Locate the cell with the specified text and output its (X, Y) center coordinate. 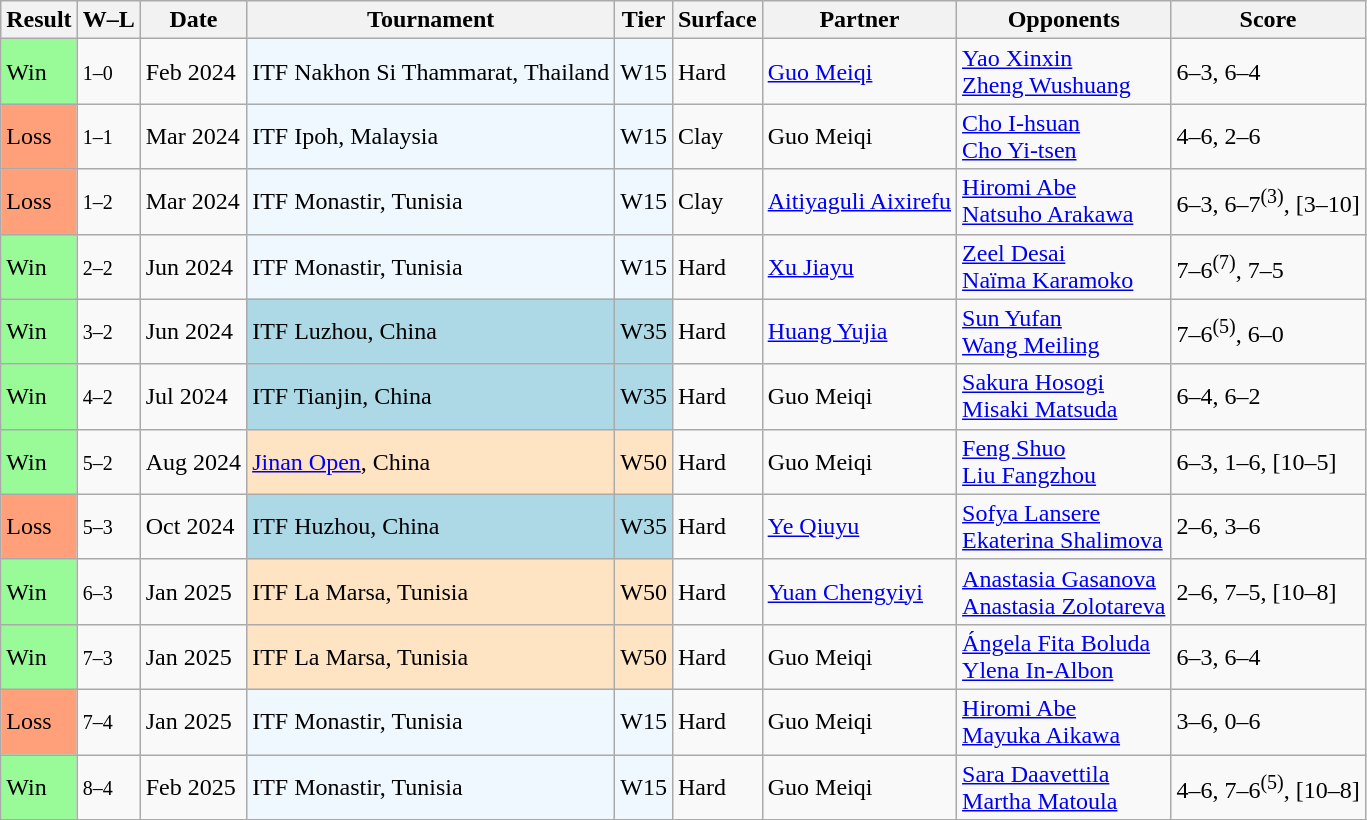
Tournament (431, 20)
5–3 (108, 526)
Result (39, 20)
Opponents (1064, 20)
Anastasia Gasanova Anastasia Zolotareva (1064, 592)
Huang Yujia (859, 332)
1–1 (108, 136)
Score (1268, 20)
7–4 (108, 722)
Date (193, 20)
3–2 (108, 332)
ITF Nakhon Si Thammarat, Thailand (431, 72)
Zeel Desai Naïma Karamoko (1064, 266)
Partner (859, 20)
W–L (108, 20)
Jul 2024 (193, 396)
ITF Huzhou, China (431, 526)
Sara Daavettila Martha Matoula (1064, 786)
2–6, 7–5, [10–8] (1268, 592)
2–2 (108, 266)
7–6(7), 7–5 (1268, 266)
Feng Shuo Liu Fangzhou (1064, 462)
Feb 2024 (193, 72)
1–2 (108, 202)
2–6, 3–6 (1268, 526)
Xu Jiayu (859, 266)
Yuan Chengyiyi (859, 592)
6–3 (108, 592)
ITF Tianjin, China (431, 396)
Hiromi Abe Mayuka Aikawa (1064, 722)
ITF Luzhou, China (431, 332)
7–6(5), 6–0 (1268, 332)
Ye Qiuyu (859, 526)
4–6, 7–6(5), [10–8] (1268, 786)
Cho I-hsuan Cho Yi-tsen (1064, 136)
8–4 (108, 786)
Sun Yufan Wang Meiling (1064, 332)
4–2 (108, 396)
7–3 (108, 656)
Ángela Fita Boluda Ylena In-Albon (1064, 656)
Aitiyaguli Aixirefu (859, 202)
Aug 2024 (193, 462)
Feb 2025 (193, 786)
Tier (644, 20)
Sakura Hosogi Misaki Matsuda (1064, 396)
6–4, 6–2 (1268, 396)
Sofya Lansere Ekaterina Shalimova (1064, 526)
Hiromi Abe Natsuho Arakawa (1064, 202)
5–2 (108, 462)
Yao Xinxin Zheng Wushuang (1064, 72)
3–6, 0–6 (1268, 722)
ITF Ipoh, Malaysia (431, 136)
Oct 2024 (193, 526)
Jinan Open, China (431, 462)
6–3, 6–7(3), [3–10] (1268, 202)
4–6, 2–6 (1268, 136)
1–0 (108, 72)
Surface (717, 20)
6–3, 1–6, [10–5] (1268, 462)
